Provide the [X, Y] coordinate of the cell's center where the given text is located.  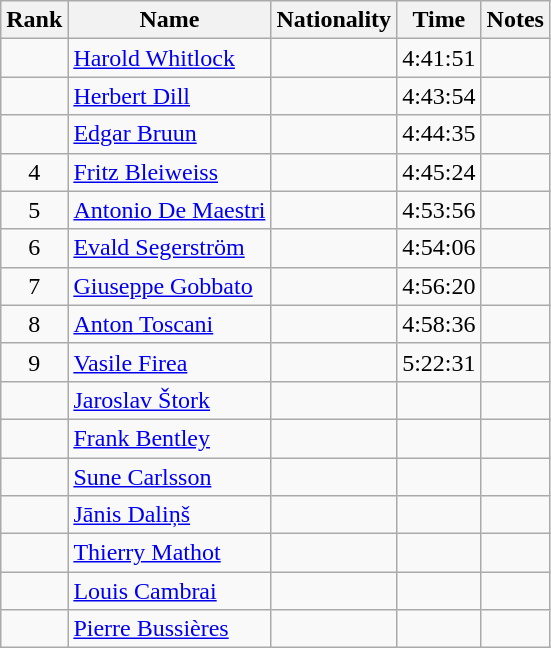
4:43:54 [439, 96]
Jānis Daliņš [170, 515]
Antonio De Maestri [170, 210]
Name [170, 20]
4:53:56 [439, 210]
Fritz Bleiweiss [170, 172]
Louis Cambrai [170, 591]
Giuseppe Gobbato [170, 286]
4:41:51 [439, 58]
4:56:20 [439, 286]
4 [34, 172]
Rank [34, 20]
Anton Toscani [170, 324]
6 [34, 248]
4:44:35 [439, 134]
Jaroslav Štork [170, 400]
4:54:06 [439, 248]
Frank Bentley [170, 438]
Sune Carlsson [170, 477]
Time [439, 20]
5 [34, 210]
8 [34, 324]
Herbert Dill [170, 96]
Vasile Firea [170, 362]
7 [34, 286]
4:45:24 [439, 172]
Nationality [334, 20]
Thierry Mathot [170, 553]
5:22:31 [439, 362]
Notes [515, 20]
9 [34, 362]
Pierre Bussières [170, 629]
Evald Segerström [170, 248]
4:58:36 [439, 324]
Harold Whitlock [170, 58]
Edgar Bruun [170, 134]
